Pinpoint the cell where the given text exists, returning its (X, Y) midpoint coordinate. 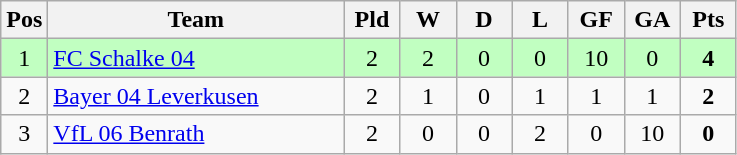
D (484, 20)
Pts (708, 20)
GF (596, 20)
FC Schalke 04 (196, 58)
Pld (372, 20)
Pos (24, 20)
Bayer 04 Leverkusen (196, 96)
4 (708, 58)
GA (652, 20)
3 (24, 134)
Team (196, 20)
L (540, 20)
VfL 06 Benrath (196, 134)
W (428, 20)
